From the cell containing the given text, extract its center point as [x, y] coordinate. 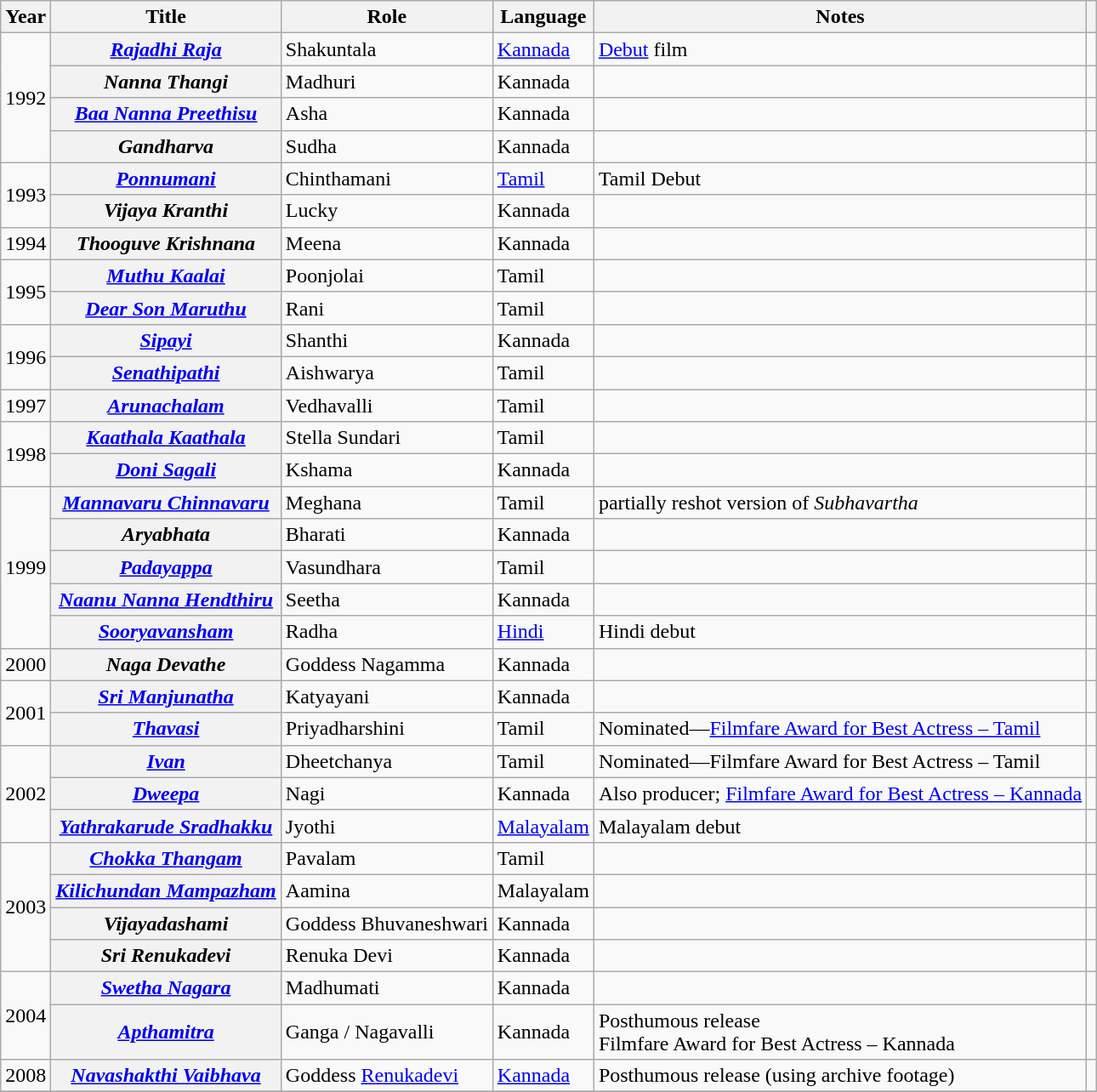
Goddess Nagamma [386, 664]
Role [386, 17]
Malayalam debut [840, 826]
1996 [26, 356]
Vedhavalli [386, 406]
Thooguve Krishnana [166, 243]
Sudha [386, 146]
2001 [26, 713]
Radha [386, 632]
Shanthi [386, 340]
Renuka Devi [386, 956]
Katyayani [386, 697]
Sri Renukadevi [166, 956]
Ivan [166, 761]
Posthumous releaseFilmfare Award for Best Actress – Kannada [840, 1032]
Senathipathi [166, 373]
Vasundhara [386, 567]
partially reshot version of Subhavartha [840, 503]
Yathrakarude Sradhakku [166, 826]
2000 [26, 664]
Stella Sundari [386, 438]
Hindi [543, 632]
2008 [26, 1076]
Ponnumani [166, 179]
Muthu Kaalai [166, 276]
Navashakthi Vaibhava [166, 1076]
Jyothi [386, 826]
Dear Son Maruthu [166, 308]
Madhumati [386, 988]
Aryabhata [166, 535]
Also producer; Filmfare Award for Best Actress – Kannada [840, 793]
Year [26, 17]
Kshama [386, 470]
1993 [26, 195]
Sooryavansham [166, 632]
Arunachalam [166, 406]
Naga Devathe [166, 664]
Apthamitra [166, 1032]
Rani [386, 308]
Sri Manjunatha [166, 697]
1998 [26, 454]
Madhuri [386, 82]
1999 [26, 567]
2004 [26, 1015]
Goddess Renukadevi [386, 1076]
Posthumous release (using archive footage) [840, 1076]
2002 [26, 793]
Kaathala Kaathala [166, 438]
Hindi debut [840, 632]
Aishwarya [386, 373]
Mannavaru Chinnavaru [166, 503]
1992 [26, 98]
Meghana [386, 503]
Debut film [840, 49]
Poonjolai [386, 276]
Padayappa [166, 567]
Language [543, 17]
Gandharva [166, 146]
Thavasi [166, 729]
Chokka Thangam [166, 858]
Meena [386, 243]
Aamina [386, 890]
Lucky [386, 211]
Nagi [386, 793]
Naanu Nanna Hendthiru [166, 600]
Bharati [386, 535]
Pavalam [386, 858]
Seetha [386, 600]
2003 [26, 907]
Shakuntala [386, 49]
Doni Sagali [166, 470]
1994 [26, 243]
Baa Nanna Preethisu [166, 114]
Sipayi [166, 340]
Ganga / Nagavalli [386, 1032]
Dheetchanya [386, 761]
Tamil Debut [840, 179]
Priyadharshini [386, 729]
Goddess Bhuvaneshwari [386, 923]
Vijaya Kranthi [166, 211]
Chinthamani [386, 179]
Rajadhi Raja [166, 49]
Nanna Thangi [166, 82]
Title [166, 17]
Kilichundan Mampazham [166, 890]
Vijayadashami [166, 923]
1997 [26, 406]
Swetha Nagara [166, 988]
Dweepa [166, 793]
Asha [386, 114]
Notes [840, 17]
1995 [26, 292]
